Return the (x, y) coordinate for the center point of the cell that contains the specified text.  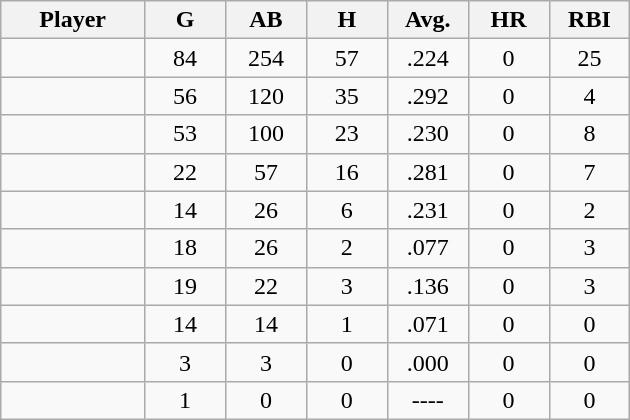
H (346, 20)
.231 (428, 210)
16 (346, 172)
19 (186, 286)
G (186, 20)
23 (346, 134)
8 (590, 134)
.071 (428, 324)
---- (428, 400)
.230 (428, 134)
120 (266, 96)
.281 (428, 172)
100 (266, 134)
56 (186, 96)
.077 (428, 248)
.000 (428, 362)
6 (346, 210)
35 (346, 96)
HR (508, 20)
.224 (428, 58)
18 (186, 248)
254 (266, 58)
.292 (428, 96)
Avg. (428, 20)
RBI (590, 20)
4 (590, 96)
.136 (428, 286)
84 (186, 58)
25 (590, 58)
AB (266, 20)
7 (590, 172)
53 (186, 134)
Player (73, 20)
